Identify which cell holds the provided text, then report its [X, Y] central coordinate. 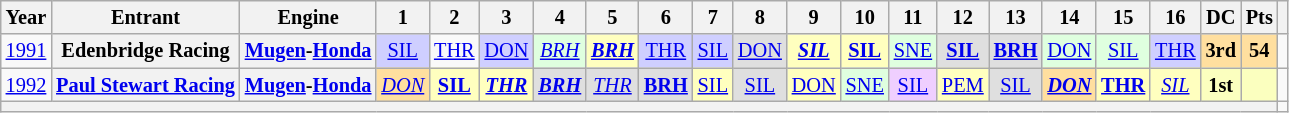
Pts [1260, 17]
Entrant [146, 17]
3 [507, 17]
9 [814, 17]
10 [865, 17]
6 [666, 17]
5 [612, 17]
8 [760, 17]
2 [454, 17]
1 [402, 17]
7 [713, 17]
3rd [1221, 51]
12 [963, 17]
15 [1123, 17]
1st [1221, 85]
Paul Stewart Racing [146, 85]
PEM [963, 85]
1992 [26, 85]
Edenbridge Racing [146, 51]
1991 [26, 51]
Year [26, 17]
4 [560, 17]
11 [913, 17]
DC [1221, 17]
Engine [308, 17]
13 [1016, 17]
54 [1260, 51]
14 [1069, 17]
16 [1175, 17]
